Capture the cell that displays the provided text and extract its [X, Y] central coordinate. 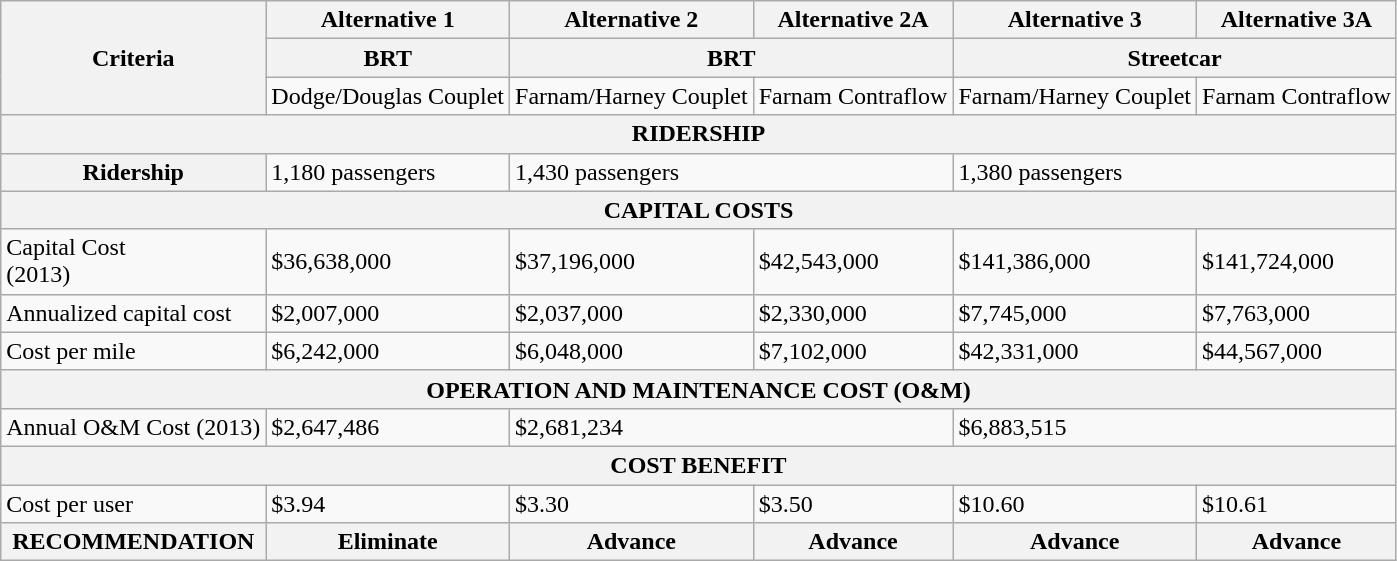
Alternative 2A [853, 20]
$6,048,000 [632, 351]
$2,647,486 [388, 427]
Eliminate [388, 542]
$7,763,000 [1297, 313]
RIDERSHIP [698, 134]
CAPITAL COSTS [698, 210]
$3.30 [632, 503]
$7,102,000 [853, 351]
$44,567,000 [1297, 351]
Annualized capital cost [134, 313]
Streetcar [1174, 58]
$10.60 [1075, 503]
$2,037,000 [632, 313]
$2,681,234 [732, 427]
Criteria [134, 58]
Alternative 3A [1297, 20]
Alternative 3 [1075, 20]
$141,724,000 [1297, 262]
$10.61 [1297, 503]
$42,543,000 [853, 262]
1,430 passengers [732, 172]
1,180 passengers [388, 172]
Alternative 1 [388, 20]
Ridership [134, 172]
1,380 passengers [1174, 172]
COST BENEFIT [698, 465]
$7,745,000 [1075, 313]
RECOMMENDATION [134, 542]
$141,386,000 [1075, 262]
Dodge/Douglas Couplet [388, 96]
$6,242,000 [388, 351]
$6,883,515 [1174, 427]
Capital Cost(2013) [134, 262]
$2,007,000 [388, 313]
$2,330,000 [853, 313]
OPERATION AND MAINTENANCE COST (O&M) [698, 389]
$36,638,000 [388, 262]
Alternative 2 [632, 20]
$3.50 [853, 503]
Cost per mile [134, 351]
$37,196,000 [632, 262]
Cost per user [134, 503]
Annual O&M Cost (2013) [134, 427]
$42,331,000 [1075, 351]
$3.94 [388, 503]
